Scan for the cell matching the given text and deliver its (X, Y) coordinate at center. 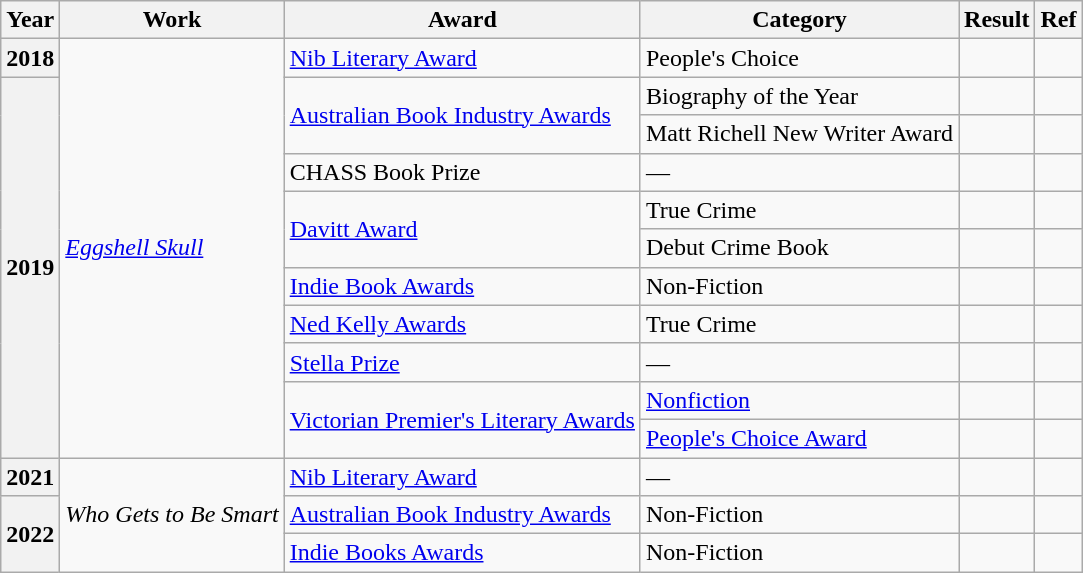
Indie Books Awards (462, 553)
Matt Richell New Writer Award (799, 134)
Stella Prize (462, 362)
People's Choice (799, 58)
Nonfiction (799, 400)
Award (462, 20)
Category (799, 20)
Ref (1058, 20)
2018 (30, 58)
Year (30, 20)
2019 (30, 268)
Debut Crime Book (799, 248)
Davitt Award (462, 229)
Victorian Premier's Literary Awards (462, 419)
People's Choice Award (799, 438)
2022 (30, 534)
Work (172, 20)
Result (997, 20)
2021 (30, 477)
Eggshell Skull (172, 248)
Who Gets to Be Smart (172, 515)
Biography of the Year (799, 96)
Ned Kelly Awards (462, 324)
CHASS Book Prize (462, 172)
Indie Book Awards (462, 286)
